Scan for the cell matching the given text and deliver its [x, y] coordinate at center. 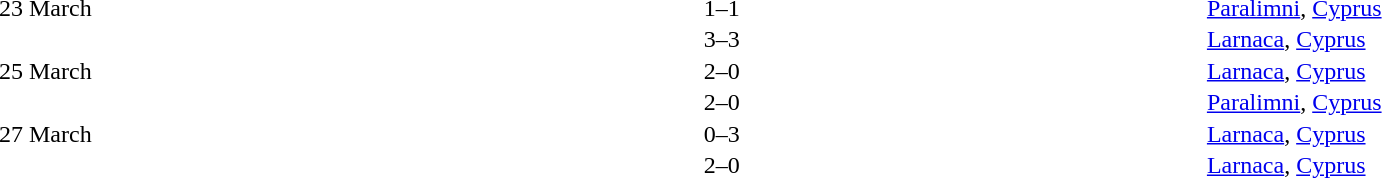
0–3 [722, 134]
3–3 [722, 39]
